Capture the cell that displays the provided text and extract its (X, Y) central coordinate. 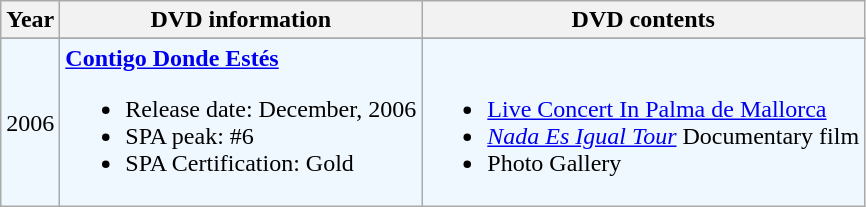
2006 (30, 122)
Live Concert In Palma de MallorcaNada Es Igual Tour Documentary filmPhoto Gallery (644, 122)
DVD contents (644, 20)
DVD information (241, 20)
Contigo Donde EstésRelease date: December, 2006SPA peak: #6SPA Certification: Gold (241, 122)
Year (30, 20)
